Return (x, y) of the center of cell containing provided text 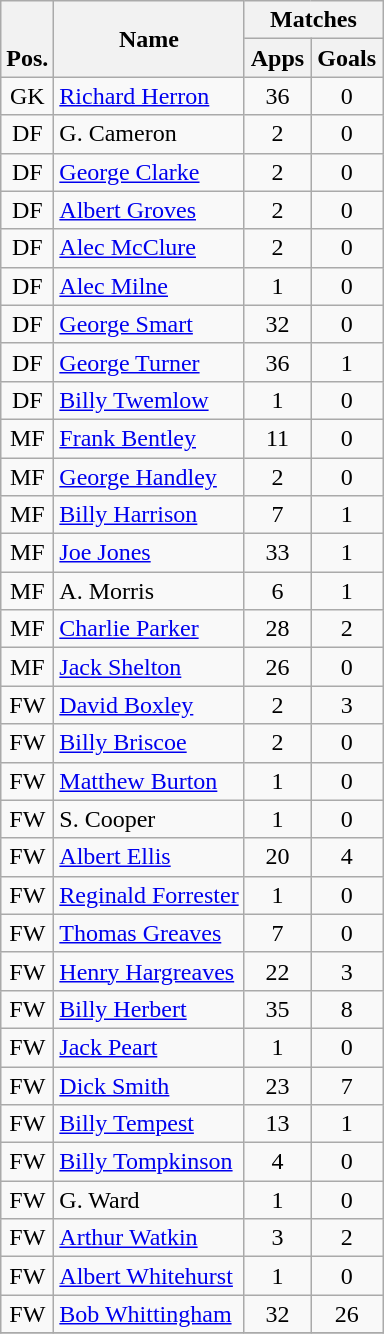
22 (278, 971)
David Boxley (149, 705)
Billy Briscoe (149, 743)
Matthew Burton (149, 781)
28 (278, 629)
Albert Whitehurst (149, 1276)
Bob Whittingham (149, 1314)
Alec McClure (149, 248)
George Smart (149, 324)
11 (278, 438)
George Handley (149, 477)
Matches (314, 20)
Jack Shelton (149, 667)
Alec Milne (149, 286)
Pos. (28, 39)
Billy Harrison (149, 515)
Albert Ellis (149, 857)
23 (278, 1085)
6 (278, 591)
Charlie Parker (149, 629)
Richard Herron (149, 96)
A. Morris (149, 591)
George Turner (149, 362)
Name (149, 39)
Joe Jones (149, 553)
Dick Smith (149, 1085)
33 (278, 553)
20 (278, 857)
Billy Herbert (149, 1009)
Billy Tempest (149, 1124)
G. Ward (149, 1200)
Albert Groves (149, 210)
Goals (347, 58)
8 (347, 1009)
Henry Hargreaves (149, 971)
Jack Peart (149, 1047)
Apps (278, 58)
Billy Twemlow (149, 400)
G. Cameron (149, 134)
Reginald Forrester (149, 895)
35 (278, 1009)
Arthur Watkin (149, 1238)
Thomas Greaves (149, 933)
Frank Bentley (149, 438)
S. Cooper (149, 819)
GK (28, 96)
Billy Tompkinson (149, 1162)
George Clarke (149, 172)
13 (278, 1124)
